Scan for the cell matching the given text and deliver its (x, y) coordinate at center. 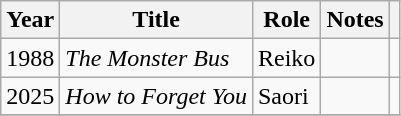
Saori (286, 96)
Year (30, 20)
2025 (30, 96)
Reiko (286, 58)
1988 (30, 58)
Role (286, 20)
The Monster Bus (156, 58)
Title (156, 20)
Notes (355, 20)
How to Forget You (156, 96)
